For the text-containing cell, return its midpoint in [X, Y] coordinate format. 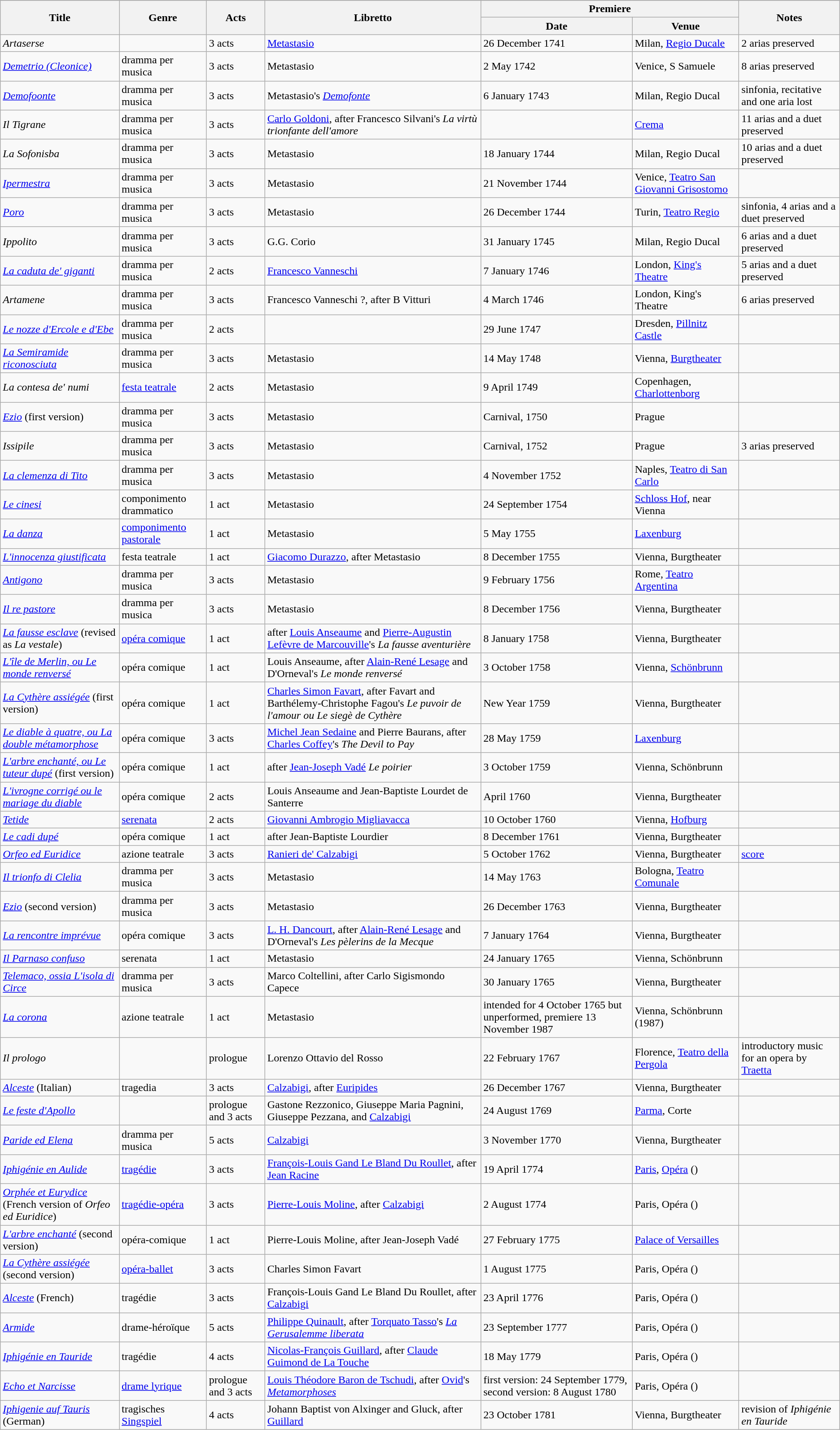
29 June 1747 [557, 329]
Issipile [60, 446]
L'ivrogne corrigé ou le mariage du diable [60, 796]
drame lyrique [163, 1386]
2 May 1742 [557, 66]
Pierre-Louis Moline, after Jean-Joseph Vadé [372, 1239]
26 December 1763 [557, 906]
24 August 1769 [557, 1111]
April 1760 [557, 796]
Carnival, 1752 [557, 446]
La contesa de' numi [60, 388]
La fausse esclave (revised as La vestale) [60, 638]
sinfonia, recitative and one aria lost [790, 95]
5 May 1755 [557, 533]
11 arias and a duet preserved [790, 125]
1 August 1775 [557, 1269]
24 September 1754 [557, 505]
23 October 1781 [557, 1415]
8 January 1758 [557, 638]
Artamene [60, 300]
prologue [236, 1058]
Le cadi dupé [60, 837]
Florence, Teatro della Pergola [686, 1058]
Ezio (first version) [60, 417]
Bologna, Teatro Comunale [686, 877]
revision of Iphigénie en Tauride [790, 1415]
4 March 1746 [557, 300]
Venice, S Samuele [686, 66]
19 April 1774 [557, 1169]
Ippolito [60, 242]
3 October 1758 [557, 667]
Libretto [372, 18]
Le diable à quatre, ou La double métamorphose [60, 738]
Ranieri de' Calzabigi [372, 854]
7 January 1746 [557, 270]
26 December 1741 [557, 43]
François-Louis Gand Le Bland Du Roullet, after Jean Racine [372, 1169]
Johann Baptist von Alxinger and Gluck, after Guillard [372, 1415]
Il re pastore [60, 609]
Francesco Vanneschi [372, 270]
Michel Jean Sedaine and Pierre Baurans, after Charles Coffey's The Devil to Pay [372, 738]
introductory music for an opera by Traetta [790, 1058]
6 January 1743 [557, 95]
tragédie-opéra [163, 1204]
9 April 1749 [557, 388]
Metastasio's Demofonte [372, 95]
La danza [60, 533]
L. H. Dancourt, after Alain-René Lesage and D'Orneval's Les pèlerins de la Mecque [372, 936]
14 May 1748 [557, 358]
Nicolas-François Guillard, after Claude Guimond de La Touche [372, 1357]
Copenhagen, Charlottenborg [686, 388]
8 December 1755 [557, 557]
Il trionfo di Clelia [60, 877]
Venue [686, 26]
opéra-ballet [163, 1269]
La clemenza di Tito [60, 475]
18 May 1779 [557, 1357]
26 December 1767 [557, 1087]
2 August 1774 [557, 1204]
after Louis Anseaume and Pierre-Augustin Lefèvre de Marcouville's La fausse aventurière [372, 638]
Title [60, 18]
Orfeo ed Euridice [60, 854]
3 arias preserved [790, 446]
23 September 1777 [557, 1327]
3 October 1759 [557, 767]
Iphigénie en Tauride [60, 1357]
9 February 1756 [557, 580]
New Year 1759 [557, 703]
opéra-comique [163, 1239]
componimento pastorale [163, 533]
Il Tigrane [60, 125]
intended for 4 October 1765 but unperformed, premiere 13 November 1987 [557, 1017]
Poro [60, 212]
6 arias and a duet preserved [790, 242]
Giacomo Durazzo, after Metastasio [372, 557]
27 February 1775 [557, 1239]
28 May 1759 [557, 738]
La Cythère assiégée (first version) [60, 703]
componimento drammatico [163, 505]
Charles Simon Favart, after Favart and Barthélemy-Christophe Fagou's Le puvoir de l'amour ou Le siegè de Cythère [372, 703]
score [790, 854]
10 arias and a duet preserved [790, 154]
Ezio (second version) [60, 906]
Vienna, Hofburg [686, 820]
G.G. Corio [372, 242]
Venice, Teatro San Giovanni Grisostomo [686, 183]
Demofoonte [60, 95]
24 January 1765 [557, 959]
Il prologo [60, 1058]
La corona [60, 1017]
Vienna, Schönbrunn (1987) [686, 1017]
Calzabigi [372, 1140]
François-Louis Gand Le Bland Du Roullet, after Calzabigi [372, 1298]
L'innocenza giustificata [60, 557]
Schloss Hof, near Vienna [686, 505]
21 November 1744 [557, 183]
after Jean-Baptiste Lourdier [372, 837]
30 January 1765 [557, 981]
Pierre-Louis Moline, after Calzabigi [372, 1204]
5 arias and a duet preserved [790, 270]
Philippe Quinault, after Torquato Tasso's La Gerusalemme liberata [372, 1327]
3 November 1770 [557, 1140]
Alceste (French) [60, 1298]
8 December 1756 [557, 609]
6 arias preserved [790, 300]
26 December 1744 [557, 212]
Marco Coltellini, after Carlo Sigismondo Capece [372, 981]
L'arbre enchanté (second version) [60, 1239]
Francesco Vanneschi ?, after B Vitturi [372, 300]
Charles Simon Favart [372, 1269]
tragedia [163, 1087]
Artaserse [60, 43]
Alceste (Italian) [60, 1087]
La Sofonisba [60, 154]
Le feste d'Apollo [60, 1111]
14 May 1763 [557, 877]
Giovanni Ambrogio Migliavacca [372, 820]
Notes [790, 18]
Genre [163, 18]
Demetrio (Cleonice) [60, 66]
La caduta de' giganti [60, 270]
10 October 1760 [557, 820]
Crema [686, 125]
Le cinesi [60, 505]
Gastone Rezzonico, Giuseppe Maria Pagnini, Giuseppe Pezzana, and Calzabigi [372, 1111]
Louis Théodore Baron de Tschudi, after Ovid's Metamorphoses [372, 1386]
Antigono [60, 580]
Orphée et Eurydice(French version of Orfeo ed Euridice) [60, 1204]
Il Parnaso confuso [60, 959]
Echo et Narcisse [60, 1386]
sinfonia, 4 arias and a duet preserved [790, 212]
7 January 1764 [557, 936]
Turin, Teatro Regio [686, 212]
Louis Anseaume, after Alain-René Lesage and D'Orneval's Le monde renversé [372, 667]
Armide [60, 1327]
Tetide [60, 820]
23 April 1776 [557, 1298]
2 arias preserved [790, 43]
Date [557, 26]
Carnival, 1750 [557, 417]
Calzabigi, after Euripides [372, 1087]
L'île de Merlin, ou Le monde renversé [60, 667]
after Jean-Joseph Vadé Le poirier [372, 767]
Iphigenie auf Tauris (German) [60, 1415]
5 October 1762 [557, 854]
Dresden, Pillnitz Castle [686, 329]
8 December 1761 [557, 837]
tragisches Singspiel [163, 1415]
La Semiramide riconosciuta [60, 358]
Lorenzo Ottavio del Rosso [372, 1058]
Acts [236, 18]
Paride ed Elena [60, 1140]
4 November 1752 [557, 475]
La rencontre imprévue [60, 936]
drame-héroïque [163, 1327]
L'arbre enchanté, ou Le tuteur dupé (first version) [60, 767]
22 February 1767 [557, 1058]
Parma, Corte [686, 1111]
Ipermestra [60, 183]
Naples, Teatro di San Carlo [686, 475]
Palace of Versailles [686, 1239]
Le nozze d'Ercole e d'Ebe [60, 329]
first version: 24 September 1779, second version: 8 August 1780 [557, 1386]
Telemaco, ossia L'isola di Circe [60, 981]
Louis Anseaume and Jean-Baptiste Lourdet de Santerre [372, 796]
Iphigénie en Aulide [60, 1169]
Rome, Teatro Argentina [686, 580]
31 January 1745 [557, 242]
La Cythère assiégée (second version) [60, 1269]
Milan, Regio Ducale [686, 43]
Premiere [610, 9]
8 arias preserved [790, 66]
Carlo Goldoni, after Francesco Silvani's La virtù trionfante dell'amore [372, 125]
18 January 1744 [557, 154]
